Output the (X, Y) coordinate of the center of the cell containing the given text.  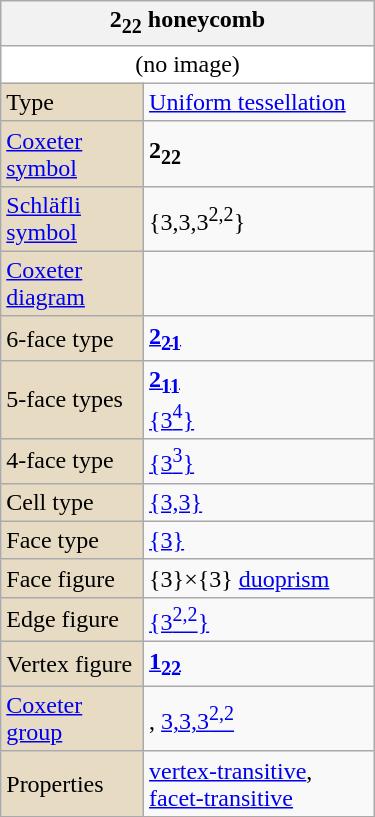
{33} (260, 462)
Face figure (72, 578)
{32,2} (260, 620)
122 (260, 664)
Coxeter symbol (72, 154)
Properties (72, 784)
222 honeycomb (188, 23)
222 (260, 154)
{3,3} (260, 502)
221 (260, 338)
Cell type (72, 502)
5-face types (72, 400)
Face type (72, 540)
6-face type (72, 338)
211{34} (260, 400)
(no image) (188, 64)
Schläfli symbol (72, 218)
Type (72, 102)
vertex-transitive, facet-transitive (260, 784)
, 3,3,32,2 (260, 718)
Edge figure (72, 620)
{3} (260, 540)
{3}×{3} duoprism (260, 578)
Vertex figure (72, 664)
Coxeter diagram (72, 284)
Uniform tessellation (260, 102)
4-face type (72, 462)
{3,3,32,2} (260, 218)
Coxeter group (72, 718)
